Scan for the cell matching the given text and deliver its (X, Y) coordinate at center. 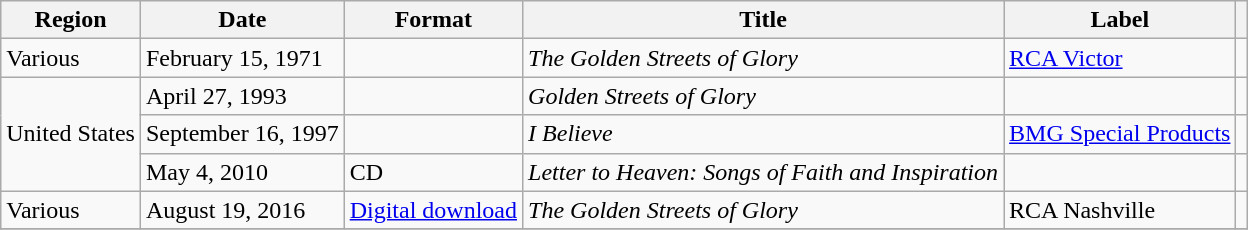
Format (433, 20)
Date (242, 20)
RCA Nashville (1120, 210)
April 27, 1993 (242, 96)
Letter to Heaven: Songs of Faith and Inspiration (764, 172)
Title (764, 20)
Region (71, 20)
September 16, 1997 (242, 134)
Label (1120, 20)
RCA Victor (1120, 58)
CD (433, 172)
August 19, 2016 (242, 210)
United States (71, 134)
Golden Streets of Glory (764, 96)
Digital download (433, 210)
May 4, 2010 (242, 172)
February 15, 1971 (242, 58)
I Believe (764, 134)
BMG Special Products (1120, 134)
